Pinpoint the cell where the given text exists, returning its [X, Y] midpoint coordinate. 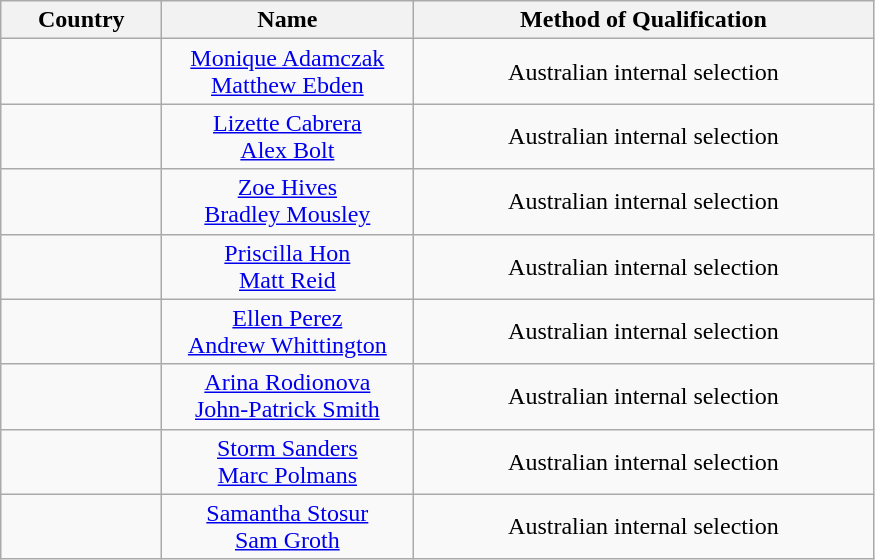
Name [288, 20]
Lizette CabreraAlex Bolt [288, 136]
Ellen PerezAndrew Whittington [288, 332]
Method of Qualification [644, 20]
Monique AdamczakMatthew Ebden [288, 72]
Priscilla HonMatt Reid [288, 266]
Storm SandersMarc Polmans [288, 462]
Country [82, 20]
Zoe HivesBradley Mousley [288, 202]
Arina RodionovaJohn-Patrick Smith [288, 396]
Samantha StosurSam Groth [288, 526]
